From the cell containing the given text, extract its center point as (x, y) coordinate. 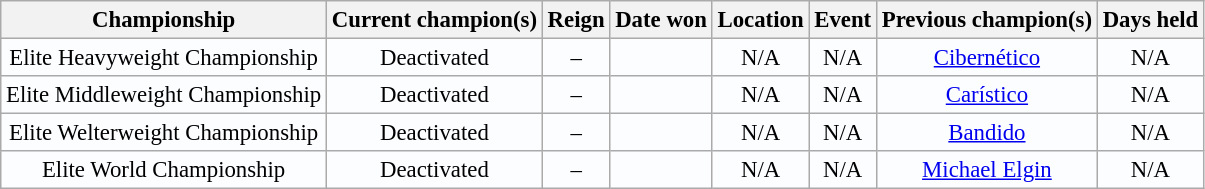
Days held (1150, 20)
Reign (576, 20)
Location (760, 20)
Date won (661, 20)
Current champion(s) (434, 20)
Elite Heavyweight Championship (164, 58)
Championship (164, 20)
Michael Elgin (986, 170)
Bandido (986, 133)
Cibernético (986, 58)
Carístico (986, 95)
Elite World Championship (164, 170)
Previous champion(s) (986, 20)
Elite Welterweight Championship (164, 133)
Elite Middleweight Championship (164, 95)
Event (843, 20)
